Detect which cell encompasses the target text, then output its (X, Y) center coordinate. 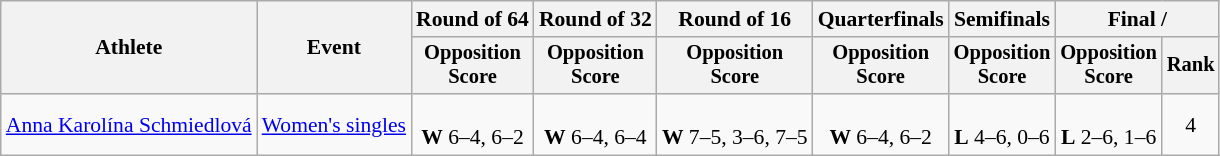
Round of 32 (596, 19)
Athlete (129, 48)
Round of 64 (472, 19)
Event (334, 48)
Quarterfinals (881, 19)
Anna Karolína Schmiedlová (129, 124)
W 6–4, 6–4 (596, 124)
W 7–5, 3–6, 7–5 (735, 124)
L 2–6, 1–6 (1108, 124)
Final / (1137, 19)
4 (1191, 124)
Women's singles (334, 124)
L 4–6, 0–6 (1002, 124)
Round of 16 (735, 19)
Semifinals (1002, 19)
Rank (1191, 66)
